Extract the [x, y] coordinate from the center of the cell holding the provided text.  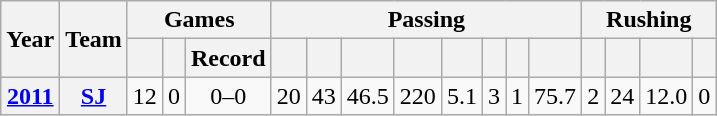
Passing [426, 20]
220 [418, 96]
20 [288, 96]
12 [144, 96]
5.1 [462, 96]
Record [228, 58]
46.5 [368, 96]
1 [518, 96]
12.0 [666, 96]
75.7 [556, 96]
Games [199, 20]
0–0 [228, 96]
2011 [30, 96]
Rushing [649, 20]
Year [30, 39]
Team [94, 39]
2 [594, 96]
3 [494, 96]
24 [622, 96]
SJ [94, 96]
43 [324, 96]
